Output the (x, y) coordinate of the center of the cell containing the given text.  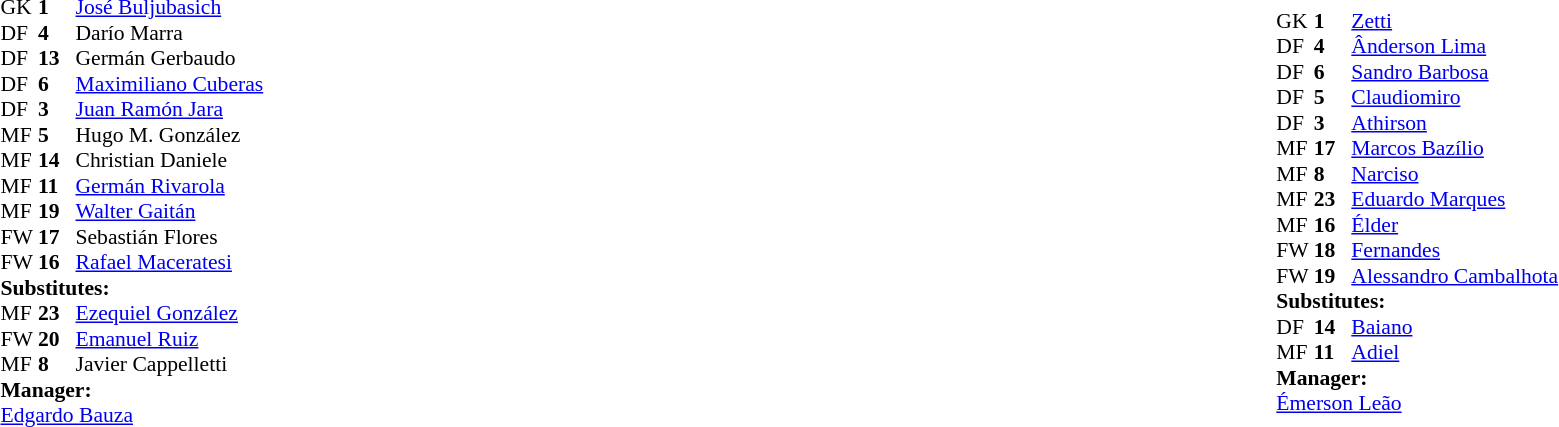
Sebastián Flores (170, 237)
Eduardo Marques (1454, 199)
Émerson Leão (1417, 403)
Darío Marra (170, 33)
Maximiliano Cuberas (170, 84)
Walter Gaitán (170, 211)
Javier Cappelletti (170, 365)
Christian Daniele (170, 161)
13 (57, 59)
Narciso (1454, 173)
1 (1333, 20)
GK (1295, 20)
Fernandes (1454, 250)
Athirson (1454, 122)
Germán Rivarola (170, 186)
Rafael Maceratesi (170, 263)
Hugo M. González (170, 135)
Emanuel Ruiz (170, 339)
Adiel (1454, 352)
Élder (1454, 224)
Baiano (1454, 326)
Zetti (1454, 20)
Ezequiel González (170, 313)
Germán Gerbaudo (170, 59)
Alessandro Cambalhota (1454, 275)
20 (57, 339)
18 (1333, 250)
Claudiomiro (1454, 97)
Marcos Bazílio (1454, 148)
Ânderson Lima (1454, 46)
Sandro Barbosa (1454, 71)
Juan Ramón Jara (170, 109)
